Locate the cell with the specified text and output its (x, y) center coordinate. 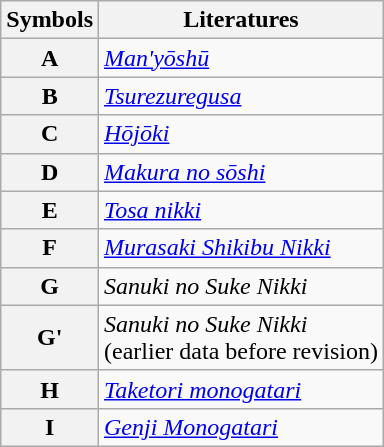
D (50, 172)
G (50, 286)
I (50, 427)
Genji Monogatari (242, 427)
H (50, 389)
C (50, 134)
Hōjōki (242, 134)
Sanuki no Suke Nikki(earlier data before revision) (242, 338)
Man'yōshū (242, 58)
E (50, 210)
Tosa nikki (242, 210)
G' (50, 338)
A (50, 58)
Literatures (242, 20)
Taketori monogatari (242, 389)
Sanuki no Suke Nikki (242, 286)
Symbols (50, 20)
Murasaki Shikibu Nikki (242, 248)
Makura no sōshi (242, 172)
Tsurezuregusa (242, 96)
B (50, 96)
F (50, 248)
